Provide the (X, Y) coordinate of the cell's center where the given text is located.  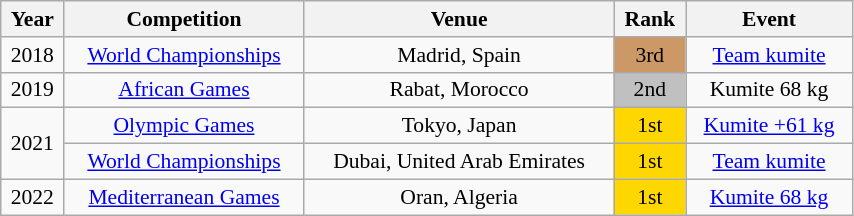
2nd (650, 90)
Competition (184, 19)
Madrid, Spain (459, 55)
Venue (459, 19)
2022 (32, 197)
2018 (32, 55)
Olympic Games (184, 126)
Rabat, Morocco (459, 90)
Event (770, 19)
Tokyo, Japan (459, 126)
Kumite +61 kg (770, 126)
Rank (650, 19)
Dubai, United Arab Emirates (459, 162)
2021 (32, 144)
Mediterranean Games (184, 197)
African Games (184, 90)
Oran, Algeria (459, 197)
3rd (650, 55)
2019 (32, 90)
Year (32, 19)
